Pinpoint the cell where the given text exists, returning its (X, Y) midpoint coordinate. 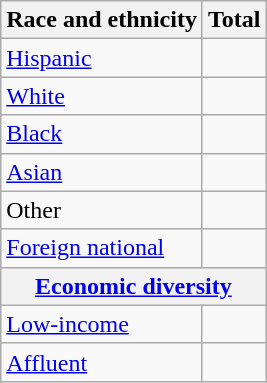
White (102, 96)
Foreign national (102, 248)
Race and ethnicity (102, 20)
Economic diversity (134, 286)
Low-income (102, 324)
Total (234, 20)
Hispanic (102, 58)
Affluent (102, 362)
Asian (102, 172)
Other (102, 210)
Black (102, 134)
